Find where the given text appears and provide that cell's center as (x, y) coordinate. 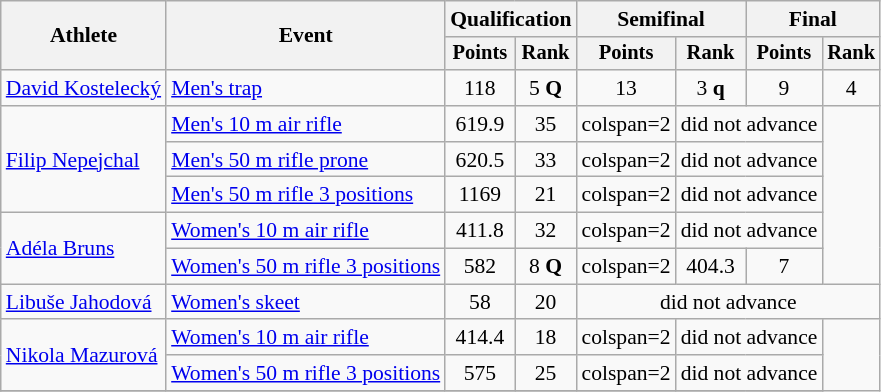
Adéla Bruns (84, 248)
20 (546, 302)
Libuše Jahodová (84, 302)
David Kostelecký (84, 88)
1169 (480, 195)
Nikola Mazurová (84, 356)
9 (784, 88)
Men's trap (306, 88)
118 (480, 88)
3 q (711, 88)
414.4 (480, 338)
8 Q (546, 267)
Men's 10 m air rifle (306, 124)
Qualification (510, 19)
620.5 (480, 160)
Men's 50 m rifle 3 positions (306, 195)
21 (546, 195)
Men's 50 m rifle prone (306, 160)
18 (546, 338)
25 (546, 373)
582 (480, 267)
13 (626, 88)
58 (480, 302)
7 (784, 267)
404.3 (711, 267)
Women's skeet (306, 302)
Filip Nepejchal (84, 160)
32 (546, 231)
Semifinal (662, 19)
619.9 (480, 124)
5 Q (546, 88)
575 (480, 373)
Event (306, 36)
4 (851, 88)
35 (546, 124)
Athlete (84, 36)
33 (546, 160)
411.8 (480, 231)
Final (813, 19)
